Extract the [X, Y] coordinate from the center of the cell holding the provided text.  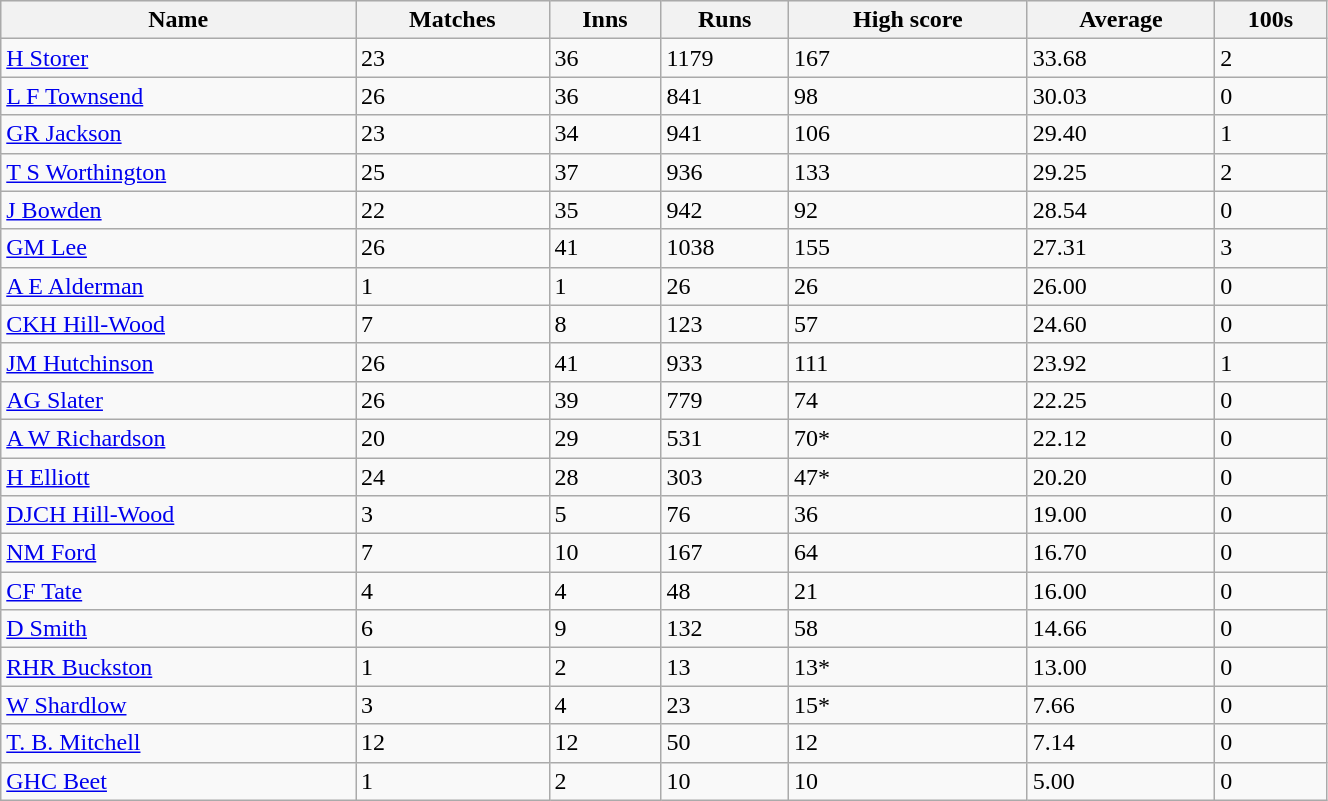
JM Hutchinson [178, 362]
21 [908, 591]
1179 [725, 58]
111 [908, 362]
29.40 [1120, 134]
28 [605, 477]
58 [908, 629]
CKH Hill-Wood [178, 324]
34 [605, 134]
H Storer [178, 58]
33.68 [1120, 58]
13* [908, 667]
Matches [453, 20]
303 [725, 477]
24.60 [1120, 324]
35 [605, 210]
100s [1271, 20]
7.66 [1120, 705]
133 [908, 172]
779 [725, 400]
22 [453, 210]
64 [908, 553]
936 [725, 172]
5 [605, 515]
26.00 [1120, 286]
CF Tate [178, 591]
Runs [725, 20]
29 [605, 438]
22.12 [1120, 438]
20 [453, 438]
37 [605, 172]
47* [908, 477]
DJCH Hill-Wood [178, 515]
76 [725, 515]
98 [908, 96]
841 [725, 96]
H Elliott [178, 477]
Average [1120, 20]
A W Richardson [178, 438]
13.00 [1120, 667]
AG Slater [178, 400]
933 [725, 362]
8 [605, 324]
29.25 [1120, 172]
16.00 [1120, 591]
1038 [725, 248]
GR Jackson [178, 134]
GHC Beet [178, 781]
39 [605, 400]
T. B. Mitchell [178, 743]
19.00 [1120, 515]
J Bowden [178, 210]
74 [908, 400]
132 [725, 629]
T S Worthington [178, 172]
GM Lee [178, 248]
16.70 [1120, 553]
70* [908, 438]
5.00 [1120, 781]
92 [908, 210]
25 [453, 172]
24 [453, 477]
20.20 [1120, 477]
13 [725, 667]
L F Townsend [178, 96]
23.92 [1120, 362]
NM Ford [178, 553]
RHR Buckston [178, 667]
D Smith [178, 629]
106 [908, 134]
9 [605, 629]
15* [908, 705]
6 [453, 629]
7.14 [1120, 743]
A E Alderman [178, 286]
22.25 [1120, 400]
155 [908, 248]
High score [908, 20]
123 [725, 324]
30.03 [1120, 96]
50 [725, 743]
48 [725, 591]
942 [725, 210]
W Shardlow [178, 705]
Inns [605, 20]
28.54 [1120, 210]
531 [725, 438]
14.66 [1120, 629]
941 [725, 134]
Name [178, 20]
57 [908, 324]
27.31 [1120, 248]
